Locate the cell with the specified text and output its [X, Y] center coordinate. 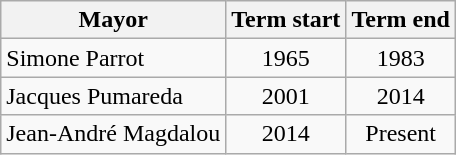
Jean-André Magdalou [114, 134]
Jacques Pumareda [114, 96]
Mayor [114, 20]
Term start [286, 20]
Present [401, 134]
1983 [401, 58]
Simone Parrot [114, 58]
1965 [286, 58]
2001 [286, 96]
Term end [401, 20]
